Pinpoint the cell where the given text exists, returning its (x, y) midpoint coordinate. 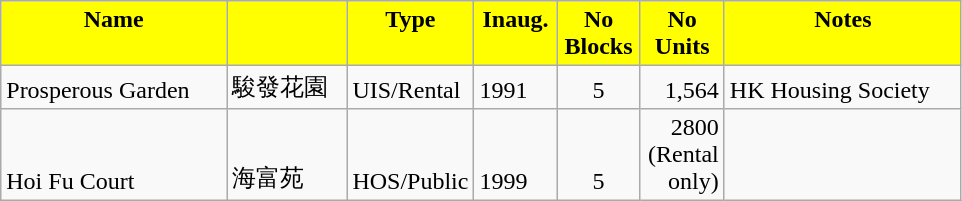
No Blocks (598, 34)
海富苑 (287, 154)
駿發花園 (287, 88)
Inaug. (516, 34)
Name (114, 34)
HK Housing Society (842, 88)
HOS/Public (410, 154)
Prosperous Garden (114, 88)
Type (410, 34)
No Units (682, 34)
2800 (Rental only) (682, 154)
Notes (842, 34)
1991 (516, 88)
UIS/Rental (410, 88)
1,564 (682, 88)
Hoi Fu Court (114, 154)
1999 (516, 154)
